Provide the [X, Y] coordinate of the cell's center where the given text is located.  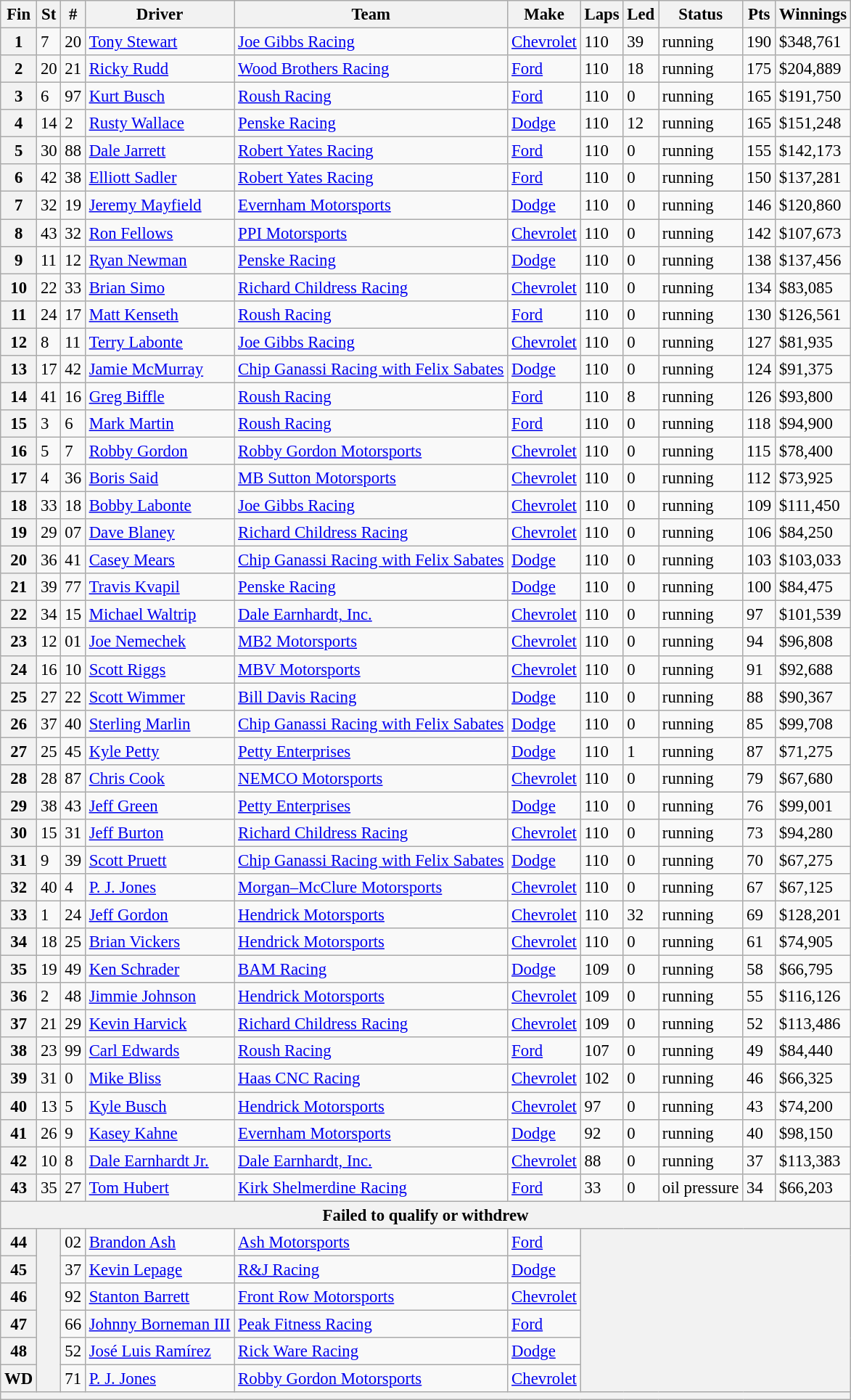
67 [759, 888]
R&J Racing [371, 1269]
Ricky Rudd [160, 69]
$128,201 [813, 915]
138 [759, 260]
Jeff Gordon [160, 915]
71 [73, 1379]
Travis Kvapil [160, 587]
$93,800 [813, 396]
01 [73, 642]
102 [602, 1078]
$99,001 [813, 806]
Tom Hubert [160, 1187]
$73,925 [813, 478]
Ash Motorsports [371, 1243]
112 [759, 478]
$94,900 [813, 424]
Team [371, 15]
Ken Schrader [160, 970]
Scott Wimmer [160, 697]
$74,905 [813, 942]
134 [759, 287]
115 [759, 451]
$137,456 [813, 260]
Jamie McMurray [160, 369]
Kasey Kahne [160, 1133]
Dale Jarrett [160, 151]
94 [759, 642]
$113,383 [813, 1160]
$74,200 [813, 1106]
103 [759, 560]
Failed to qualify or withdrew [426, 1215]
Peak Fitness Racing [371, 1324]
Scott Riggs [160, 669]
Make [544, 15]
69 [759, 915]
MBV Motorsports [371, 669]
Driver [160, 15]
$67,275 [813, 860]
$348,761 [813, 42]
55 [759, 996]
$96,808 [813, 642]
Mike Bliss [160, 1078]
$120,860 [813, 205]
$116,126 [813, 996]
44 [19, 1243]
Carl Edwards [160, 1052]
127 [759, 342]
Ryan Newman [160, 260]
Ron Fellows [160, 233]
Bill Davis Racing [371, 697]
Michael Waltrip [160, 615]
Brandon Ash [160, 1243]
79 [759, 779]
Robby Gordon [160, 451]
Wood Brothers Racing [371, 69]
Sterling Marlin [160, 724]
$98,150 [813, 1133]
150 [759, 178]
$107,673 [813, 233]
$151,248 [813, 123]
126 [759, 396]
Kirk Shelmerdine Racing [371, 1187]
Boris Said [160, 478]
$66,795 [813, 970]
Jeremy Mayfield [160, 205]
Terry Labonte [160, 342]
Winnings [813, 15]
WD [19, 1379]
146 [759, 205]
$66,203 [813, 1187]
106 [759, 533]
Kyle Petty [160, 751]
190 [759, 42]
Rusty Wallace [160, 123]
77 [73, 587]
Front Row Motorsports [371, 1297]
$84,475 [813, 587]
155 [759, 151]
PPI Motorsports [371, 233]
47 [19, 1324]
91 [759, 669]
$81,935 [813, 342]
Status [701, 15]
# [73, 15]
$92,688 [813, 669]
Dave Blaney [160, 533]
MB2 Motorsports [371, 642]
BAM Racing [371, 970]
$111,450 [813, 506]
Greg Biffle [160, 396]
Elliott Sadler [160, 178]
Chris Cook [160, 779]
Dale Earnhardt Jr. [160, 1160]
$126,561 [813, 314]
61 [759, 942]
Jeff Burton [160, 833]
Scott Pruett [160, 860]
142 [759, 233]
$84,440 [813, 1052]
99 [73, 1052]
$142,173 [813, 151]
$71,275 [813, 751]
$66,325 [813, 1078]
Kyle Busch [160, 1106]
$83,085 [813, 287]
oil pressure [701, 1187]
Rick Ware Racing [371, 1351]
Kevin Harvick [160, 1024]
70 [759, 860]
Tony Stewart [160, 42]
$99,708 [813, 724]
Casey Mears [160, 560]
100 [759, 587]
124 [759, 369]
$103,033 [813, 560]
02 [73, 1243]
$137,281 [813, 178]
NEMCO Motorsports [371, 779]
Stanton Barrett [160, 1297]
Johnny Borneman III [160, 1324]
Led [641, 15]
66 [73, 1324]
$84,250 [813, 533]
107 [602, 1052]
$91,375 [813, 369]
118 [759, 424]
$90,367 [813, 697]
$113,486 [813, 1024]
MB Sutton Motorsports [371, 478]
José Luis Ramírez [160, 1351]
$78,400 [813, 451]
Fin [19, 15]
$191,750 [813, 97]
Brian Vickers [160, 942]
Jimmie Johnson [160, 996]
Brian Simo [160, 287]
Laps [602, 15]
Jeff Green [160, 806]
$204,889 [813, 69]
Matt Kenseth [160, 314]
07 [73, 533]
Kevin Lepage [160, 1269]
175 [759, 69]
Morgan–McClure Motorsports [371, 888]
$101,539 [813, 615]
58 [759, 970]
73 [759, 833]
St [49, 15]
Pts [759, 15]
$67,125 [813, 888]
Mark Martin [160, 424]
85 [759, 724]
130 [759, 314]
$67,680 [813, 779]
76 [759, 806]
Haas CNC Racing [371, 1078]
Bobby Labonte [160, 506]
Joe Nemechek [160, 642]
Kurt Busch [160, 97]
$94,280 [813, 833]
